For the text-containing cell, return its midpoint in [X, Y] coordinate format. 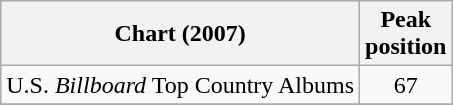
67 [406, 85]
Peakposition [406, 34]
Chart (2007) [180, 34]
U.S. Billboard Top Country Albums [180, 85]
